Return the (x, y) coordinate for the center point of the cell that contains the specified text.  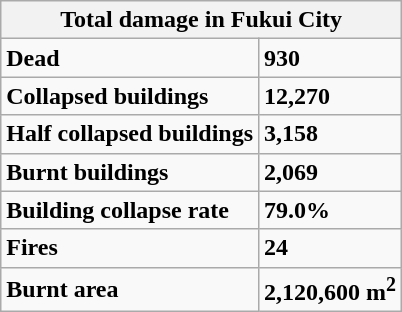
3,158 (330, 134)
Fires (130, 248)
12,270 (330, 96)
930 (330, 58)
Half collapsed buildings (130, 134)
Dead (130, 58)
79.0% (330, 210)
Total damage in Fukui City (202, 20)
Burnt area (130, 290)
Burnt buildings (130, 172)
Collapsed buildings (130, 96)
2,069 (330, 172)
2,120,600 m2 (330, 290)
Building collapse rate (130, 210)
24 (330, 248)
